Identify which cell holds the provided text, then report its (x, y) central coordinate. 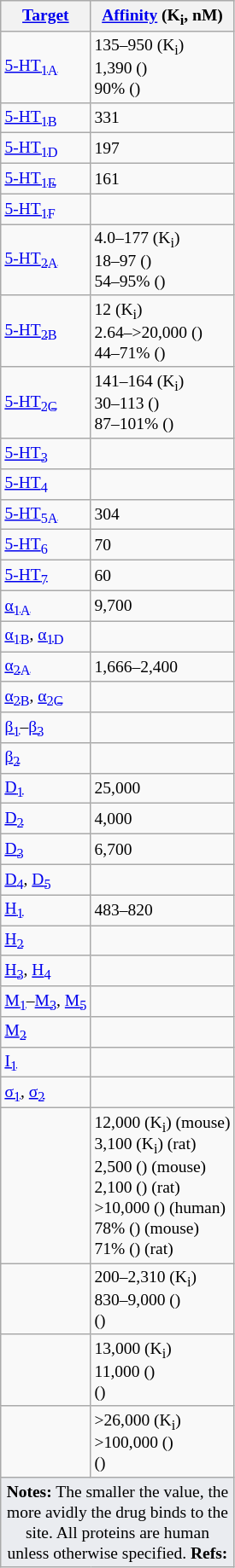
5-HT1B (46, 118)
13,000 (Ki)11,000 () () (162, 1370)
12 (Ki)2.64–>20,000 ()44–71% () (162, 331)
β2 (46, 758)
70 (162, 545)
12,000 (Ki) (mouse)3,100 (Ki) (rat)2,500 () (mouse)2,100 () (rat)>10,000 () (human)78% () (mouse)71% () (rat) (162, 1186)
200–2,310 (Ki)830–9,000 () () (162, 1299)
H2 (46, 941)
Affinity (Ki, nM) (162, 16)
D2 (46, 819)
H1 (46, 910)
5-HT4 (46, 484)
5-HT5A (46, 514)
5-HT1D (46, 148)
M2 (46, 1032)
5-HT2C (46, 403)
197 (162, 148)
5-HT3 (46, 454)
331 (162, 118)
α1A (46, 606)
5-HT7 (46, 575)
D3 (46, 850)
5-HT1F (46, 209)
I1 (46, 1062)
D1 (46, 788)
141–164 (Ki)30–113 ()87–101% () (162, 403)
Target (46, 16)
α1B, α1D (46, 636)
60 (162, 575)
5-HT2B (46, 331)
5-HT2A (46, 260)
>26,000 (Ki)>100,000 () () (162, 1442)
135–950 (Ki)1,390 ()90% () (162, 67)
5-HT6 (46, 545)
M1–M3, M5 (46, 1002)
β1–β3 (46, 728)
α2A (46, 667)
483–820 (162, 910)
1,666–2,400 (162, 667)
4,000 (162, 819)
304 (162, 514)
H3, H4 (46, 971)
5-HT1A (46, 67)
σ1, σ2 (46, 1093)
161 (162, 178)
25,000 (162, 788)
5-HT1E (46, 178)
Notes: The smaller the value, the more avidly the drug binds to the site. All proteins are human unless otherwise specified. Refs: (118, 1522)
4.0–177 (Ki)18–97 ()54–95% () (162, 260)
9,700 (162, 606)
α2B, α2C (46, 697)
6,700 (162, 850)
D4, D5 (46, 880)
